Determine the [x, y] coordinate at the center of the cell enclosing the given text.  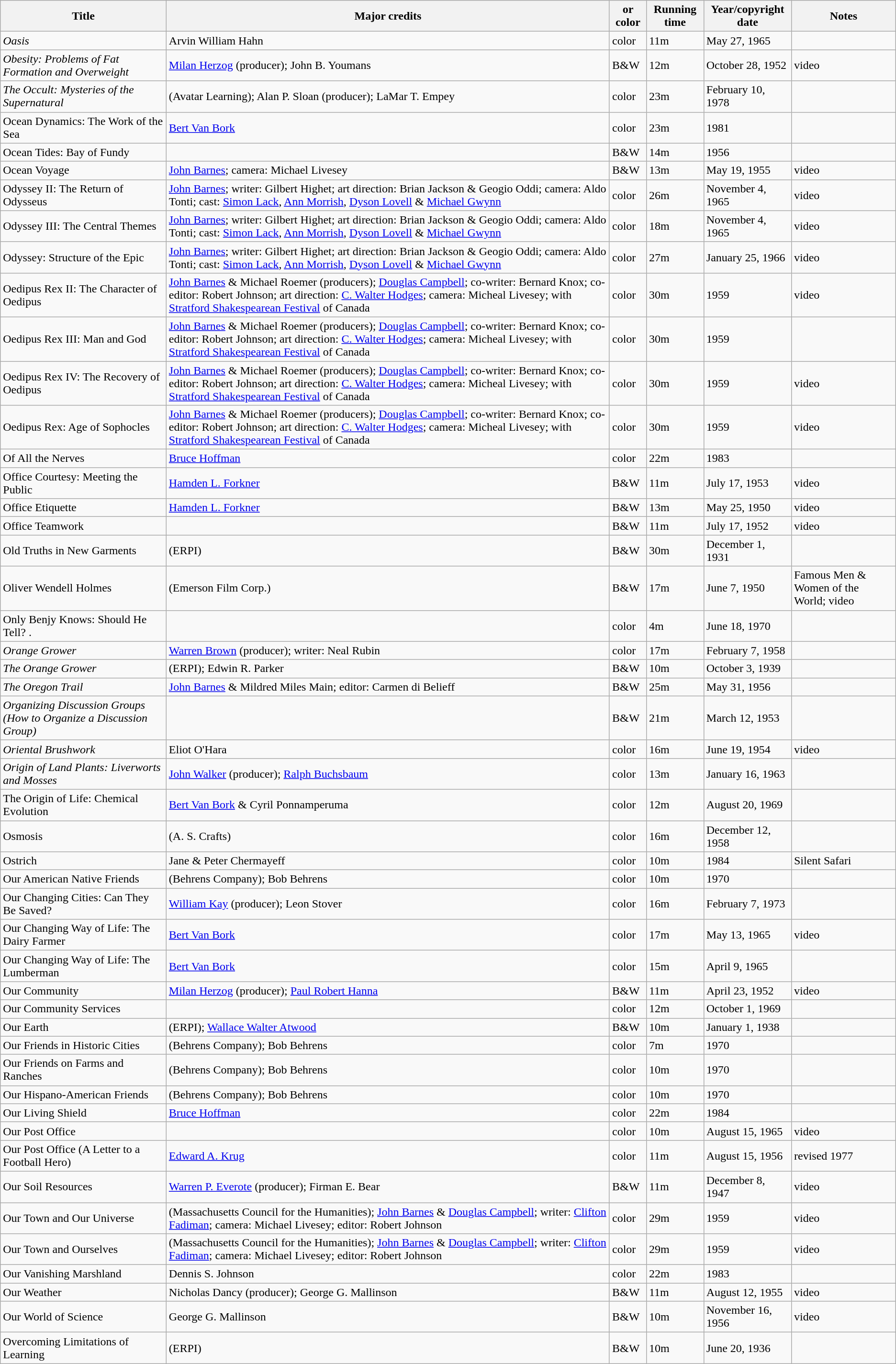
Our Changing Way of Life: The Dairy Farmer [83, 935]
26m [675, 195]
Organizing Discussion Groups (How to Organize a Discussion Group) [83, 718]
March 12, 1953 [748, 718]
August 20, 1969 [748, 805]
(ERPI); Wallace Walter Atwood [388, 1027]
Arvin William Hahn [388, 41]
January 1, 1938 [748, 1027]
Silent Safari [843, 861]
21m [675, 718]
June 7, 1950 [748, 588]
(Emerson Film Corp.) [388, 588]
Our Soil Resources [83, 1187]
December 8, 1947 [748, 1187]
(A. S. Crafts) [388, 836]
June 20, 1936 [748, 1348]
July 17, 1952 [748, 526]
Our Changing Cities: Can They Be Saved? [83, 904]
Milan Herzog (producer); Paul Robert Hanna [388, 991]
Our Hispano-American Friends [83, 1095]
Oedipus Rex IV: The Recovery of Oedipus [83, 383]
October 3, 1939 [748, 669]
Bert Van Bork & Cyril Ponnamperuma [388, 805]
(ERPI); Edwin R. Parker [388, 669]
January 16, 1963 [748, 773]
Our Post Office (A Letter to a Football Hero) [83, 1155]
Orange Grower [83, 650]
June 19, 1954 [748, 749]
revised 1977 [843, 1155]
18m [675, 226]
Oedipus Rex II: The Character of Oedipus [83, 295]
Ocean Voyage [83, 170]
The Origin of Life: Chemical Evolution [83, 805]
Our World of Science [83, 1317]
Our Town and Ourselves [83, 1249]
4m [675, 626]
December 12, 1958 [748, 836]
April 9, 1965 [748, 966]
or color [628, 16]
Office Courtesy: Meeting the Public [83, 483]
May 27, 1965 [748, 41]
Year/copyright date [748, 16]
Milan Herzog (producer); John B. Youmans [388, 65]
Our Community [83, 991]
The Orange Grower [83, 669]
Nicholas Dancy (producer); George G. Mallinson [388, 1292]
John Barnes & Mildred Miles Main; editor: Carmen di Belieff [388, 687]
August 15, 1956 [748, 1155]
Our Friends on Farms and Ranches [83, 1070]
John Walker (producer); Ralph Buchsbaum [388, 773]
Oliver Wendell Holmes [83, 588]
1956 [748, 152]
Office Etiquette [83, 508]
Our Weather [83, 1292]
Notes [843, 16]
Odyssey II: The Return of Odysseus [83, 195]
February 7, 1958 [748, 650]
Our Town and Our Universe [83, 1218]
October 28, 1952 [748, 65]
Our Friends in Historic Cities [83, 1045]
Our Vanishing Marshland [83, 1274]
Ocean Tides: Bay of Fundy [83, 152]
Ocean Dynamics: The Work of the Sea [83, 127]
February 10, 1978 [748, 97]
July 17, 1953 [748, 483]
7m [675, 1045]
(Avatar Learning); Alan P. Sloan (producer); LaMar T. Empey [388, 97]
Our Changing Way of Life: The Lumberman [83, 966]
Running time [675, 16]
Only Benjy Knows: Should He Tell? . [83, 626]
May 31, 1956 [748, 687]
14m [675, 152]
Our Living Shield [83, 1113]
Odyssey III: The Central Themes [83, 226]
January 25, 1966 [748, 257]
October 1, 1969 [748, 1009]
November 16, 1956 [748, 1317]
William Kay (producer); Leon Stover [388, 904]
Our American Native Friends [83, 879]
Ostrich [83, 861]
Title [83, 16]
Office Teamwork [83, 526]
Dennis S. Johnson [388, 1274]
Eliot O'Hara [388, 749]
May 25, 1950 [748, 508]
The Oregon Trail [83, 687]
Oriental Brushwork [83, 749]
Our Earth [83, 1027]
27m [675, 257]
Origin of Land Plants: Liverworts and Mosses [83, 773]
Major credits [388, 16]
John Barnes; camera: Michael Livesey [388, 170]
May 19, 1955 [748, 170]
George G. Mallinson [388, 1317]
Warren Brown (producer); writer: Neal Rubin [388, 650]
Oedipus Rex III: Man and God [83, 339]
Warren P. Everote (producer); Firman E. Bear [388, 1187]
The Occult: Mysteries of the Supernatural [83, 97]
Oedipus Rex: Age of Sophocles [83, 427]
25m [675, 687]
May 13, 1965 [748, 935]
Jane & Peter Chermayeff [388, 861]
Old Truths in New Garments [83, 550]
Oasis [83, 41]
Odyssey: Structure of the Epic [83, 257]
August 12, 1955 [748, 1292]
December 1, 1931 [748, 550]
Overcoming Limitations of Learning [83, 1348]
June 18, 1970 [748, 626]
Our Community Services [83, 1009]
August 15, 1965 [748, 1131]
Of All the Nerves [83, 458]
Edward A. Krug [388, 1155]
April 23, 1952 [748, 991]
Osmosis [83, 836]
Our Post Office [83, 1131]
Obesity: Problems of Fat Formation and Overweight [83, 65]
Famous Men & Women of the World; video [843, 588]
1981 [748, 127]
15m [675, 966]
February 7, 1973 [748, 904]
